Pinpoint the cell where the given text exists, returning its [x, y] midpoint coordinate. 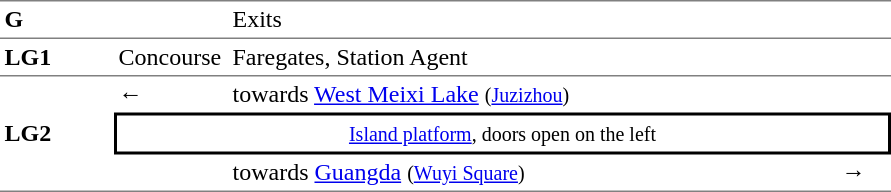
towards Guangda (Wuyi Square) [532, 173]
towards West Meixi Lake (Juzizhou) [532, 94]
LG2 [57, 134]
Concourse [171, 58]
← [171, 94]
→ [864, 173]
G [57, 20]
LG1 [57, 58]
Exits [532, 20]
Island platform, doors open on the left [502, 133]
Faregates, Station Agent [532, 58]
